Capture the cell that displays the provided text and extract its (x, y) central coordinate. 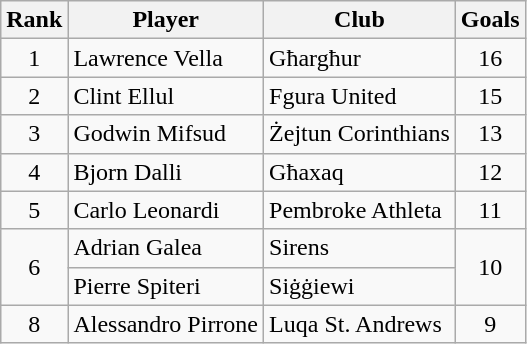
3 (34, 134)
Lawrence Vella (166, 58)
12 (490, 172)
Carlo Leonardi (166, 210)
Clint Ellul (166, 96)
Sirens (360, 248)
Luqa St. Andrews (360, 324)
Player (166, 20)
16 (490, 58)
Għaxaq (360, 172)
Goals (490, 20)
9 (490, 324)
Żejtun Corinthians (360, 134)
10 (490, 267)
Adrian Galea (166, 248)
13 (490, 134)
Siġġiewi (360, 286)
Club (360, 20)
Rank (34, 20)
Pembroke Athleta (360, 210)
2 (34, 96)
Alessandro Pirrone (166, 324)
1 (34, 58)
8 (34, 324)
Bjorn Dalli (166, 172)
11 (490, 210)
Godwin Mifsud (166, 134)
Għargħur (360, 58)
Fgura United (360, 96)
Pierre Spiteri (166, 286)
5 (34, 210)
6 (34, 267)
4 (34, 172)
15 (490, 96)
